Return [X, Y] of the center of cell containing provided text 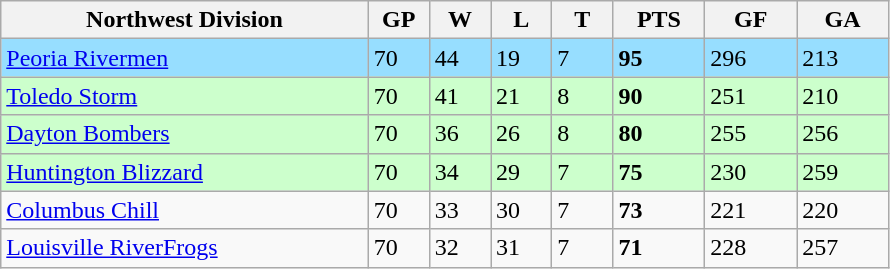
21 [522, 96]
255 [751, 134]
Toledo Storm [184, 96]
257 [843, 248]
256 [843, 134]
220 [843, 210]
71 [659, 248]
73 [659, 210]
32 [460, 248]
41 [460, 96]
95 [659, 58]
Columbus Chill [184, 210]
PTS [659, 20]
230 [751, 172]
34 [460, 172]
44 [460, 58]
Northwest Division [184, 20]
26 [522, 134]
210 [843, 96]
80 [659, 134]
29 [522, 172]
30 [522, 210]
T [582, 20]
228 [751, 248]
221 [751, 210]
Dayton Bombers [184, 134]
36 [460, 134]
75 [659, 172]
251 [751, 96]
33 [460, 210]
L [522, 20]
GA [843, 20]
296 [751, 58]
259 [843, 172]
213 [843, 58]
90 [659, 96]
Peoria Rivermen [184, 58]
GF [751, 20]
W [460, 20]
31 [522, 248]
Huntington Blizzard [184, 172]
Louisville RiverFrogs [184, 248]
GP [398, 20]
19 [522, 58]
